Locate the cell with the specified text and output its [X, Y] center coordinate. 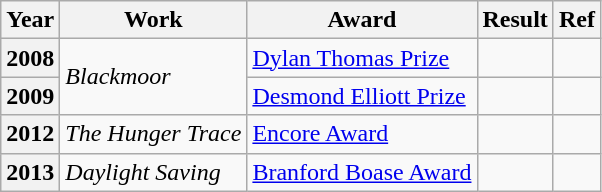
Encore Award [362, 134]
The Hunger Trace [154, 134]
Year [30, 20]
Desmond Elliott Prize [362, 96]
Award [362, 20]
Dylan Thomas Prize [362, 58]
Ref [576, 20]
Work [154, 20]
2013 [30, 172]
2012 [30, 134]
Branford Boase Award [362, 172]
2008 [30, 58]
Result [515, 20]
Blackmoor [154, 77]
2009 [30, 96]
Daylight Saving [154, 172]
